Provide the (x, y) coordinate of the cell's center where the given text is located.  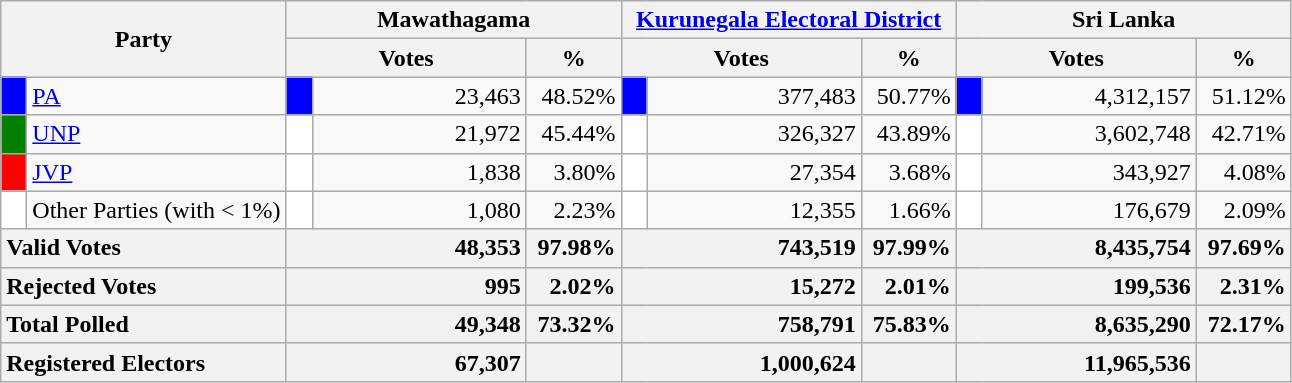
3.68% (908, 172)
1,838 (419, 172)
3.80% (574, 172)
Registered Electors (144, 362)
Other Parties (with < 1%) (156, 210)
UNP (156, 134)
PA (156, 96)
1.66% (908, 210)
2.23% (574, 210)
JVP (156, 172)
97.99% (908, 248)
176,679 (1089, 210)
42.71% (1244, 134)
15,272 (741, 286)
Rejected Votes (144, 286)
72.17% (1244, 324)
2.31% (1244, 286)
23,463 (419, 96)
21,972 (419, 134)
1,000,624 (741, 362)
2.09% (1244, 210)
Party (144, 39)
995 (406, 286)
199,536 (1076, 286)
73.32% (574, 324)
27,354 (754, 172)
51.12% (1244, 96)
67,307 (406, 362)
1,080 (419, 210)
50.77% (908, 96)
Sri Lanka (1124, 20)
743,519 (741, 248)
2.01% (908, 286)
343,927 (1089, 172)
48,353 (406, 248)
43.89% (908, 134)
Valid Votes (144, 248)
3,602,748 (1089, 134)
4.08% (1244, 172)
12,355 (754, 210)
8,635,290 (1076, 324)
Total Polled (144, 324)
Mawathagama (454, 20)
11,965,536 (1076, 362)
48.52% (574, 96)
Kurunegala Electoral District (788, 20)
4,312,157 (1089, 96)
8,435,754 (1076, 248)
97.98% (574, 248)
2.02% (574, 286)
75.83% (908, 324)
377,483 (754, 96)
326,327 (754, 134)
45.44% (574, 134)
49,348 (406, 324)
97.69% (1244, 248)
758,791 (741, 324)
